Output the [x, y] coordinate of the center of the cell containing the given text.  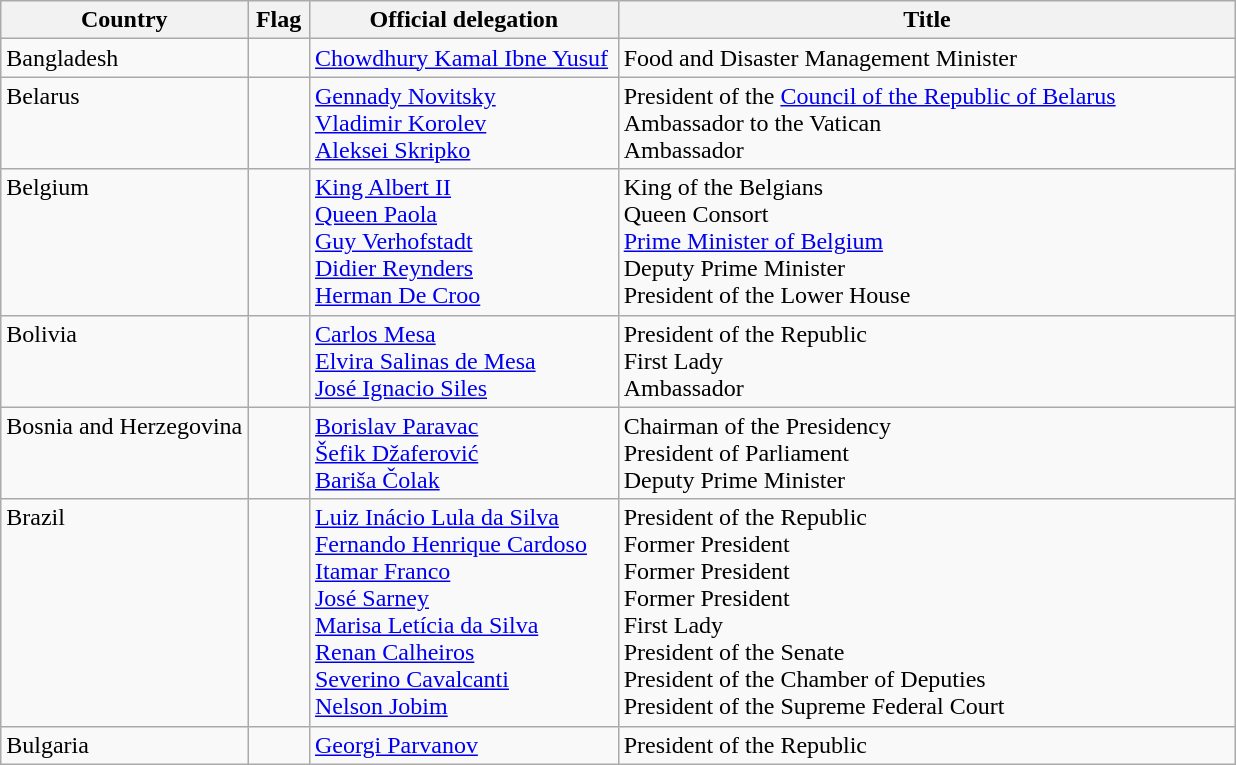
Bosnia and Herzegovina [124, 453]
Borislav ParavacŠefik DžaferovićBariša Čolak [464, 453]
Food and Disaster Management Minister [926, 58]
President of the Council of the Republic of BelarusAmbassador to the VaticanAmbassador [926, 123]
Luiz Inácio Lula da Silva Fernando Henrique Cardoso Itamar Franco José Sarney Marisa Letícia da SilvaRenan CalheirosSeverino CavalcantiNelson Jobim [464, 612]
Country [124, 20]
Belarus [124, 123]
Georgi Parvanov [464, 745]
Flag [279, 20]
Bolivia [124, 361]
Official delegation [464, 20]
Bulgaria [124, 745]
Gennady NovitskyVladimir KorolevAleksei Skripko [464, 123]
Brazil [124, 612]
Belgium [124, 242]
Carlos MesaElvira Salinas de Mesa José Ignacio Siles [464, 361]
Title [926, 20]
President of the Republic [926, 745]
King of the BelgiansQueen Consort Prime Minister of BelgiumDeputy Prime Minister President of the Lower House [926, 242]
King Albert IIQueen PaolaGuy VerhofstadtDidier ReyndersHerman De Croo [464, 242]
President of the RepublicFirst LadyAmbassador [926, 361]
Chairman of the PresidencyPresident of ParliamentDeputy Prime Minister [926, 453]
Bangladesh [124, 58]
Chowdhury Kamal Ibne Yusuf [464, 58]
